From the cell containing the given text, extract its center point as (x, y) coordinate. 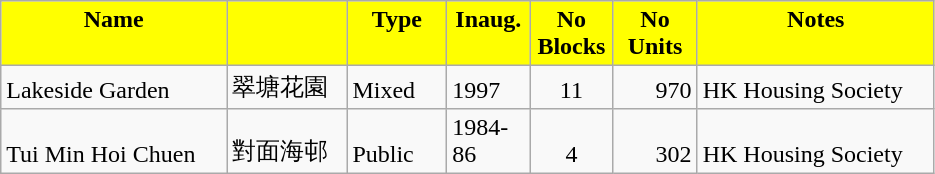
翠塘花園 (287, 88)
302 (655, 140)
No Units (655, 34)
1997 (488, 88)
Public (397, 140)
1984-86 (488, 140)
No Blocks (572, 34)
Inaug. (488, 34)
11 (572, 88)
對面海邨 (287, 140)
970 (655, 88)
4 (572, 140)
Lakeside Garden (114, 88)
Notes (816, 34)
Tui Min Hoi Chuen (114, 140)
Mixed (397, 88)
Type (397, 34)
Name (114, 34)
